Extract the (X, Y) coordinate from the center of the cell holding the provided text.  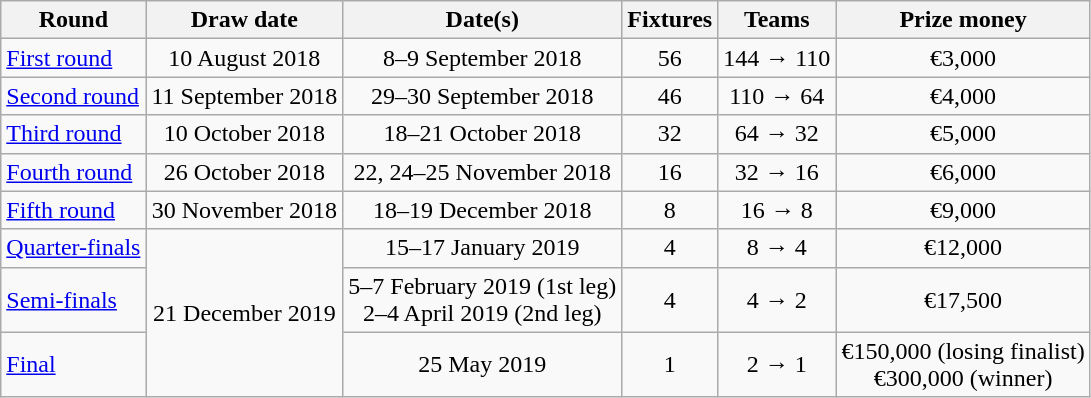
110 → 64 (777, 96)
10 October 2018 (244, 134)
Prize money (963, 20)
8–9 September 2018 (482, 58)
18–21 October 2018 (482, 134)
1 (670, 364)
Third round (74, 134)
€150,000 (losing finalist)€300,000 (winner) (963, 364)
Draw date (244, 20)
Fixtures (670, 20)
22, 24–25 November 2018 (482, 172)
46 (670, 96)
32 → 16 (777, 172)
€5,000 (963, 134)
64 → 32 (777, 134)
5–7 February 2019 (1st leg)2–4 April 2019 (2nd leg) (482, 300)
15–17 January 2019 (482, 248)
2 → 1 (777, 364)
16 → 8 (777, 210)
Fourth round (74, 172)
16 (670, 172)
8 (670, 210)
Date(s) (482, 20)
Final (74, 364)
Quarter-finals (74, 248)
25 May 2019 (482, 364)
€9,000 (963, 210)
32 (670, 134)
4 → 2 (777, 300)
Fifth round (74, 210)
Semi-finals (74, 300)
10 August 2018 (244, 58)
€4,000 (963, 96)
€6,000 (963, 172)
First round (74, 58)
18–19 December 2018 (482, 210)
Second round (74, 96)
29–30 September 2018 (482, 96)
Round (74, 20)
144 → 110 (777, 58)
8 → 4 (777, 248)
56 (670, 58)
30 November 2018 (244, 210)
11 September 2018 (244, 96)
€3,000 (963, 58)
26 October 2018 (244, 172)
21 December 2019 (244, 313)
€12,000 (963, 248)
€17,500 (963, 300)
Teams (777, 20)
